Return the [x, y] coordinate for the center point of the cell that contains the specified text.  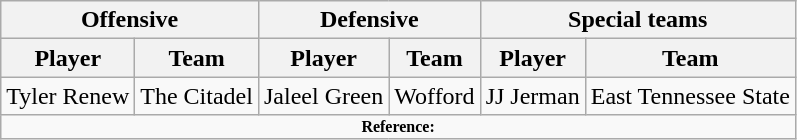
Reference: [398, 127]
Tyler Renew [68, 96]
The Citadel [197, 96]
JJ Jerman [532, 96]
Offensive [130, 20]
Defensive [369, 20]
Jaleel Green [323, 96]
East Tennessee State [690, 96]
Special teams [638, 20]
Wofford [434, 96]
